Return the (x, y) coordinate for the center point of the cell that contains the specified text.  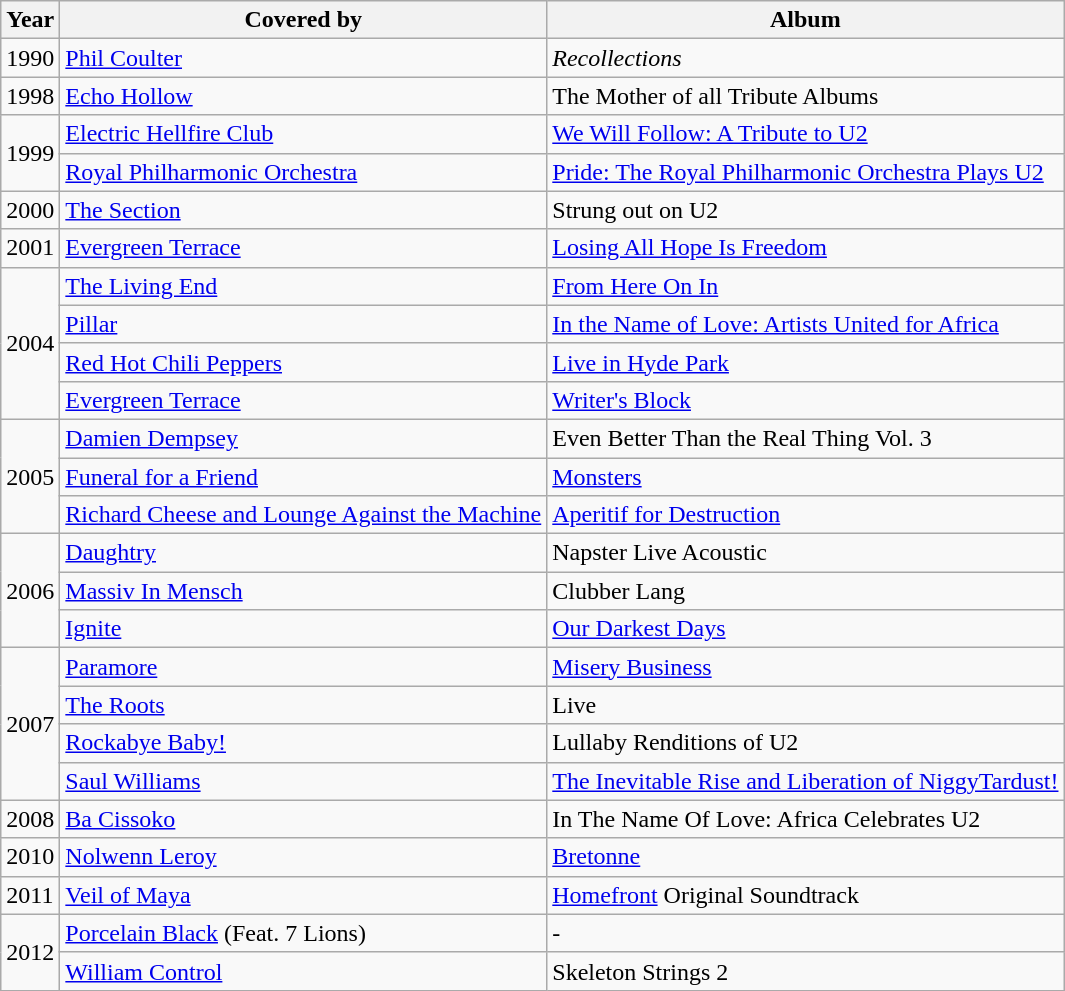
Ignite (304, 629)
1999 (30, 153)
2000 (30, 210)
Our Darkest Days (806, 629)
Live (806, 705)
Losing All Hope Is Freedom (806, 248)
Even Better Than the Real Thing Vol. 3 (806, 438)
Ba Cissoko (304, 819)
Homefront Original Soundtrack (806, 895)
In the Name of Love: Artists United for Africa (806, 324)
Writer's Block (806, 400)
Red Hot Chili Peppers (304, 362)
Skeleton Strings 2 (806, 971)
2007 (30, 724)
From Here On In (806, 286)
The Mother of all Tribute Albums (806, 96)
Veil of Maya (304, 895)
Monsters (806, 477)
Napster Live Acoustic (806, 553)
We Will Follow: A Tribute to U2 (806, 134)
Recollections (806, 58)
Electric Hellfire Club (304, 134)
2006 (30, 591)
Phil Coulter (304, 58)
William Control (304, 971)
Lullaby Renditions of U2 (806, 743)
Clubber Lang (806, 591)
Live in Hyde Park (806, 362)
2012 (30, 952)
Damien Dempsey (304, 438)
Porcelain Black (Feat. 7 Lions) (304, 933)
Covered by (304, 20)
Rockabye Baby! (304, 743)
2001 (30, 248)
Richard Cheese and Lounge Against the Machine (304, 515)
- (806, 933)
2004 (30, 343)
Nolwenn Leroy (304, 857)
1998 (30, 96)
The Living End (304, 286)
2005 (30, 476)
Bretonne (806, 857)
Massiv In Mensch (304, 591)
The Roots (304, 705)
Pillar (304, 324)
2010 (30, 857)
Misery Business (806, 667)
Funeral for a Friend (304, 477)
Saul Williams (304, 781)
Paramore (304, 667)
Pride: The Royal Philharmonic Orchestra Plays U2 (806, 172)
1990 (30, 58)
Album (806, 20)
Strung out on U2 (806, 210)
Echo Hollow (304, 96)
Year (30, 20)
The Inevitable Rise and Liberation of NiggyTardust! (806, 781)
The Section (304, 210)
2011 (30, 895)
Aperitif for Destruction (806, 515)
Royal Philharmonic Orchestra (304, 172)
Daughtry (304, 553)
In The Name Of Love: Africa Celebrates U2 (806, 819)
2008 (30, 819)
